Detect which cell encompasses the target text, then output its (X, Y) center coordinate. 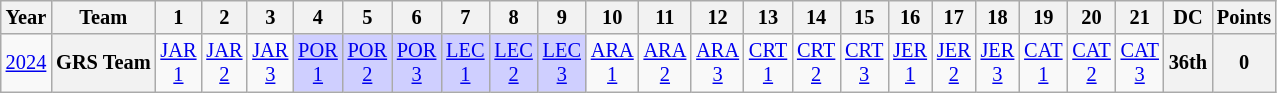
CRT2 (816, 63)
9 (562, 17)
POR3 (416, 63)
GRS Team (103, 63)
ARA1 (612, 63)
12 (718, 17)
11 (666, 17)
JAR1 (178, 63)
5 (368, 17)
20 (1091, 17)
JER2 (954, 63)
15 (864, 17)
LEC2 (513, 63)
18 (998, 17)
17 (954, 17)
36th (1188, 63)
4 (318, 17)
1 (178, 17)
CAT1 (1043, 63)
JAR2 (224, 63)
8 (513, 17)
CAT2 (1091, 63)
2024 (26, 63)
14 (816, 17)
3 (270, 17)
10 (612, 17)
0 (1244, 63)
ARA3 (718, 63)
Year (26, 17)
2 (224, 17)
16 (910, 17)
CAT3 (1140, 63)
Team (103, 17)
13 (768, 17)
7 (465, 17)
POR1 (318, 63)
DC (1188, 17)
ARA2 (666, 63)
JER3 (998, 63)
19 (1043, 17)
6 (416, 17)
LEC3 (562, 63)
JER1 (910, 63)
JAR3 (270, 63)
21 (1140, 17)
LEC1 (465, 63)
POR2 (368, 63)
CRT1 (768, 63)
CRT3 (864, 63)
Points (1244, 17)
